Pinpoint the cell where the given text exists, returning its (x, y) midpoint coordinate. 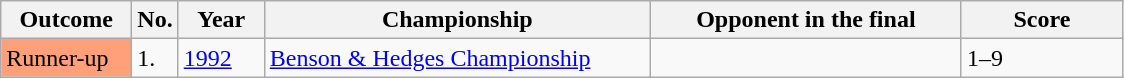
No. (155, 20)
1–9 (1042, 58)
Outcome (66, 20)
1992 (221, 58)
Year (221, 20)
Championship (457, 20)
Benson & Hedges Championship (457, 58)
Score (1042, 20)
Opponent in the final (806, 20)
Runner-up (66, 58)
1. (155, 58)
